Locate the cell with the specified text and output its [x, y] center coordinate. 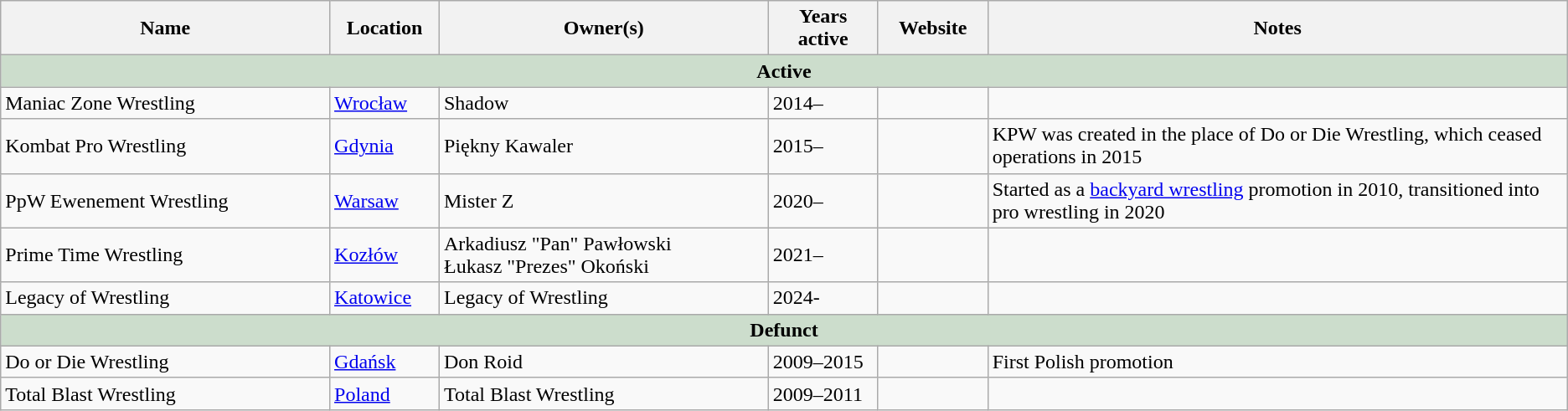
Katowice [385, 298]
Owner(s) [603, 28]
Do or Die Wrestling [166, 362]
Name [166, 28]
Notes [1277, 28]
Poland [385, 393]
2024- [823, 298]
First Polish promotion [1277, 362]
2014– [823, 103]
Kozłów [385, 254]
2015– [823, 146]
Shadow [603, 103]
Location [385, 28]
Years active [823, 28]
Don Roid [603, 362]
Mister Z [603, 201]
Defunct [784, 330]
Warsaw [385, 201]
Piękny Kawaler [603, 146]
Wrocław [385, 103]
Maniac Zone Wrestling [166, 103]
Website [933, 28]
Gdańsk [385, 362]
2020– [823, 201]
KPW was created in the place of Do or Die Wrestling, which ceased operations in 2015 [1277, 146]
Active [784, 71]
2021– [823, 254]
2009–2011 [823, 393]
Prime Time Wrestling [166, 254]
Started as a backyard wrestling promotion in 2010, transitioned into pro wrestling in 2020 [1277, 201]
PpW Ewenement Wrestling [166, 201]
2009–2015 [823, 362]
Gdynia [385, 146]
Arkadiusz "Pan" PawłowskiŁukasz "Prezes" Okoński [603, 254]
Kombat Pro Wrestling [166, 146]
